For the text-containing cell, return its midpoint in (X, Y) coordinate format. 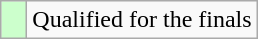
Qualified for the finals (142, 20)
